Locate the cell with the specified text and output its [x, y] center coordinate. 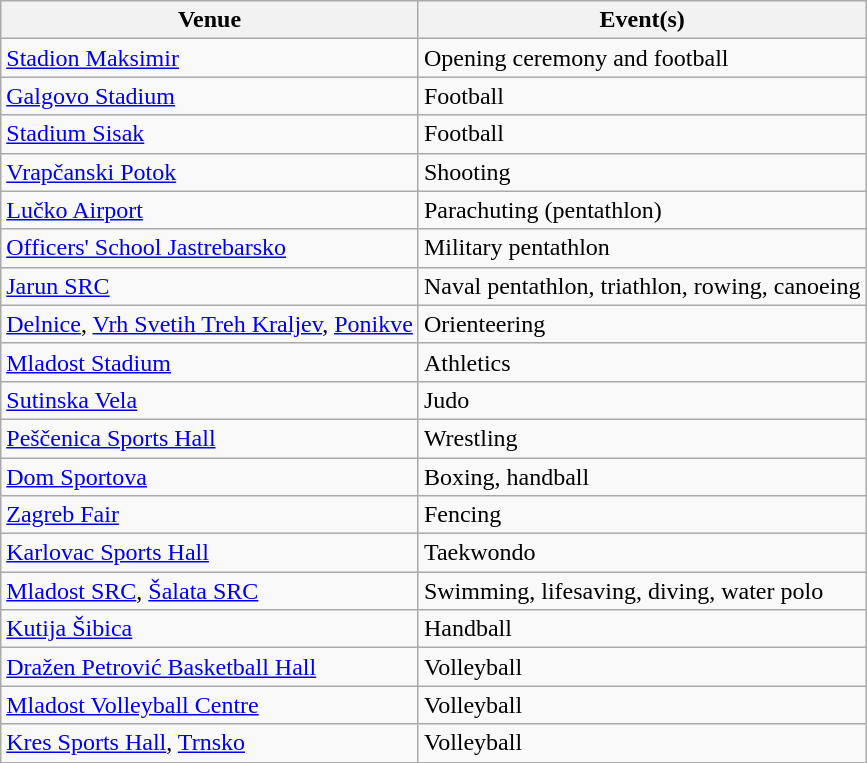
Shooting [642, 172]
Boxing, handball [642, 477]
Venue [210, 20]
Stadion Maksimir [210, 58]
Mladost SRC, Šalata SRC [210, 591]
Kutija Šibica [210, 629]
Orienteering [642, 324]
Fencing [642, 515]
Jarun SRC [210, 286]
Delnice, Vrh Svetih Treh Kraljev, Ponikve [210, 324]
Kres Sports Hall, Trnsko [210, 743]
Athletics [642, 362]
Military pentathlon [642, 248]
Mladost Volleyball Centre [210, 705]
Swimming, lifesaving, diving, water polo [642, 591]
Handball [642, 629]
Karlovac Sports Hall [210, 553]
Zagreb Fair [210, 515]
Mladost Stadium [210, 362]
Vrapčanski Potok [210, 172]
Officers' School Jastrebarsko [210, 248]
Dražen Petrović Basketball Hall [210, 667]
Dom Sportova [210, 477]
Wrestling [642, 438]
Opening ceremony and football [642, 58]
Taekwondo [642, 553]
Peščenica Sports Hall [210, 438]
Stadium Sisak [210, 134]
Sutinska Vela [210, 400]
Parachuting (pentathlon) [642, 210]
Lučko Airport [210, 210]
Judo [642, 400]
Galgovo Stadium [210, 96]
Naval pentathlon, triathlon, rowing, canoeing [642, 286]
Event(s) [642, 20]
